Provide the (x, y) coordinate of the cell's center where the given text is located.  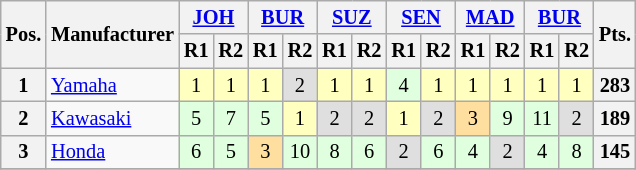
11 (542, 118)
Manufacturer (112, 34)
10 (300, 152)
7 (230, 118)
Yamaha (112, 85)
SUZ (352, 17)
JOH (214, 17)
189 (615, 118)
9 (508, 118)
145 (615, 152)
Pos. (24, 34)
Kawasaki (112, 118)
MAD (490, 17)
283 (615, 85)
SEN (420, 17)
Honda (112, 152)
Pts. (615, 34)
